From the cell containing the given text, extract its center point as (x, y) coordinate. 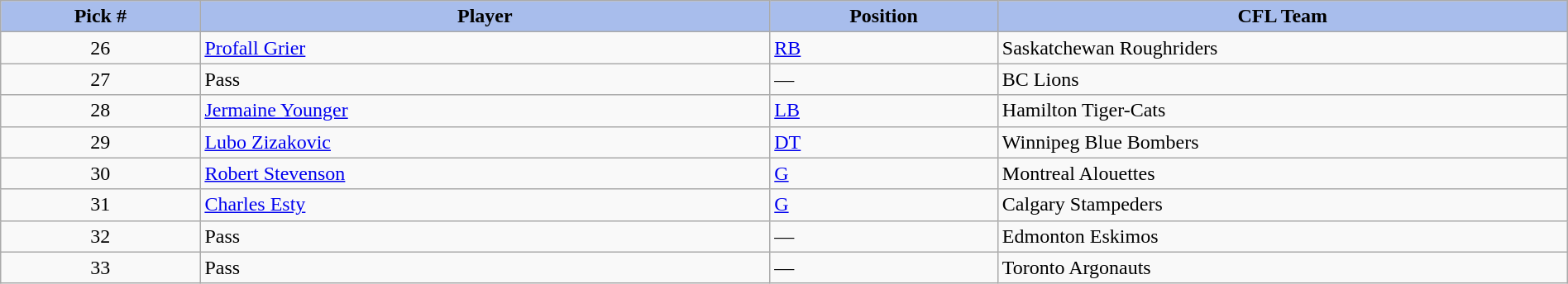
31 (101, 205)
33 (101, 267)
28 (101, 111)
26 (101, 48)
RB (884, 48)
Pick # (101, 17)
LB (884, 111)
DT (884, 142)
30 (101, 173)
Edmonton Eskimos (1282, 236)
Charles Esty (485, 205)
Montreal Alouettes (1282, 173)
Position (884, 17)
Saskatchewan Roughriders (1282, 48)
Hamilton Tiger-Cats (1282, 111)
CFL Team (1282, 17)
Robert Stevenson (485, 173)
Toronto Argonauts (1282, 267)
Lubo Zizakovic (485, 142)
Profall Grier (485, 48)
Jermaine Younger (485, 111)
29 (101, 142)
32 (101, 236)
Winnipeg Blue Bombers (1282, 142)
Player (485, 17)
BC Lions (1282, 79)
Calgary Stampeders (1282, 205)
27 (101, 79)
